Output the (X, Y) coordinate of the center of the cell containing the given text.  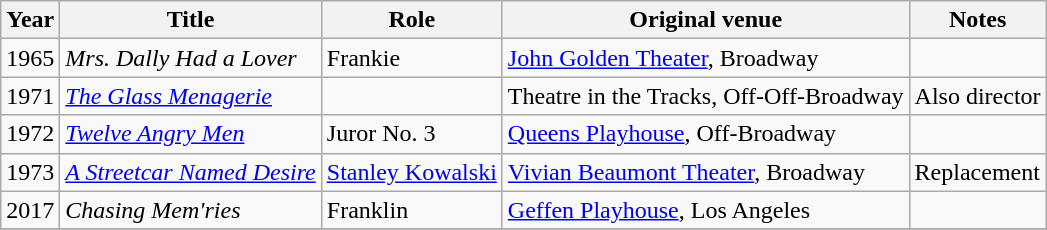
Year (30, 20)
Also director (978, 96)
1972 (30, 134)
A Streetcar Named Desire (190, 172)
Frankie (412, 58)
Geffen Playhouse, Los Angeles (706, 210)
Role (412, 20)
John Golden Theater, Broadway (706, 58)
Juror No. 3 (412, 134)
1971 (30, 96)
2017 (30, 210)
Twelve Angry Men (190, 134)
Title (190, 20)
The Glass Menagerie (190, 96)
Franklin (412, 210)
Queens Playhouse, Off-Broadway (706, 134)
Original venue (706, 20)
Replacement (978, 172)
1965 (30, 58)
Theatre in the Tracks, Off-Off-Broadway (706, 96)
Stanley Kowalski (412, 172)
Vivian Beaumont Theater, Broadway (706, 172)
Chasing Mem'ries (190, 210)
Notes (978, 20)
Mrs. Dally Had a Lover (190, 58)
1973 (30, 172)
